Determine the [x, y] coordinate at the center of the cell enclosing the given text.  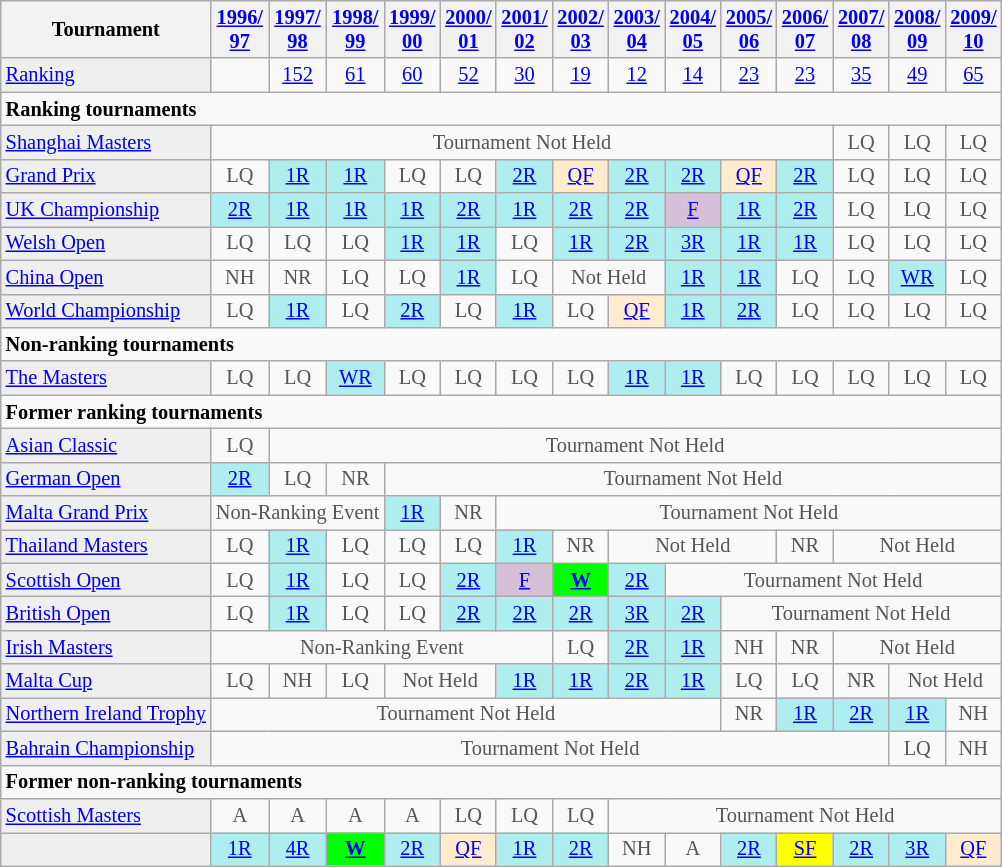
2006/07 [805, 29]
1997/98 [298, 29]
2001/02 [524, 29]
61 [355, 75]
German Open [106, 479]
2003/04 [637, 29]
2009/10 [973, 29]
Scottish Masters [106, 815]
52 [468, 75]
30 [524, 75]
2004/05 [693, 29]
19 [581, 75]
152 [298, 75]
1999/00 [412, 29]
4R [298, 849]
2008/09 [917, 29]
Irish Masters [106, 647]
China Open [106, 277]
2007/08 [861, 29]
Welsh Open [106, 243]
Malta Cup [106, 681]
Ranking tournaments [502, 109]
UK Championship [106, 210]
Former ranking tournaments [502, 412]
Malta Grand Prix [106, 513]
65 [973, 75]
Ranking [106, 75]
1996/97 [240, 29]
The Masters [106, 378]
British Open [106, 613]
Thailand Masters [106, 546]
14 [693, 75]
Tournament [106, 29]
12 [637, 75]
2000/01 [468, 29]
Asian Classic [106, 445]
Northern Ireland Trophy [106, 714]
Non-ranking tournaments [502, 344]
Grand Prix [106, 176]
Bahrain Championship [106, 748]
Shanghai Masters [106, 142]
1998/99 [355, 29]
2005/06 [749, 29]
World Championship [106, 311]
SF [805, 849]
2002/03 [581, 29]
49 [917, 75]
Former non-ranking tournaments [502, 782]
35 [861, 75]
60 [412, 75]
Scottish Open [106, 580]
